Identify which cell holds the provided text, then report its [x, y] central coordinate. 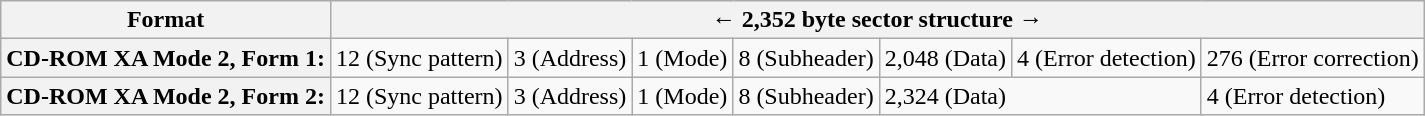
← 2,352 byte sector structure → [877, 20]
2,048 (Data) [945, 58]
276 (Error correction) [1312, 58]
2,324 (Data) [1040, 96]
CD-ROM XA Mode 2, Form 2: [166, 96]
Format [166, 20]
CD-ROM XA Mode 2, Form 1: [166, 58]
